Determine the (x, y) coordinate at the center of the cell enclosing the given text.  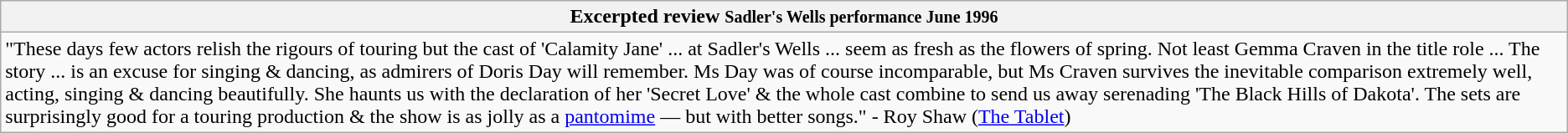
Excerpted review Sadler's Wells performance June 1996 (784, 17)
